Identify which cell holds the provided text, then report its (X, Y) central coordinate. 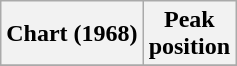
Peakposition (189, 34)
Chart (1968) (72, 34)
